Identify which cell holds the provided text, then report its [X, Y] central coordinate. 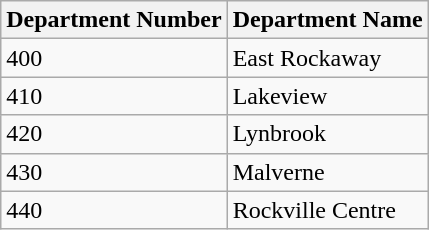
Lakeview [328, 96]
East Rockaway [328, 58]
Rockville Centre [328, 210]
420 [114, 134]
Lynbrook [328, 134]
Malverne [328, 172]
Department Name [328, 20]
400 [114, 58]
410 [114, 96]
430 [114, 172]
Department Number [114, 20]
440 [114, 210]
